Find where the given text appears and provide that cell's center as (X, Y) coordinate. 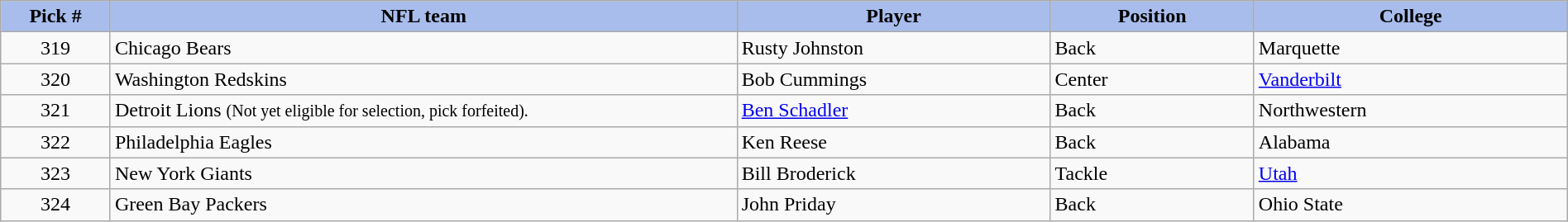
Philadelphia Eagles (423, 142)
Chicago Bears (423, 48)
New York Giants (423, 173)
College (1411, 17)
Ben Schadler (893, 111)
Ohio State (1411, 205)
Vanderbilt (1411, 79)
John Priday (893, 205)
Alabama (1411, 142)
Utah (1411, 173)
Marquette (1411, 48)
Northwestern (1411, 111)
320 (56, 79)
323 (56, 173)
319 (56, 48)
Green Bay Packers (423, 205)
Player (893, 17)
324 (56, 205)
Center (1152, 79)
Ken Reese (893, 142)
Position (1152, 17)
Pick # (56, 17)
Tackle (1152, 173)
322 (56, 142)
Detroit Lions (Not yet eligible for selection, pick forfeited). (423, 111)
321 (56, 111)
Washington Redskins (423, 79)
NFL team (423, 17)
Bill Broderick (893, 173)
Bob Cummings (893, 79)
Rusty Johnston (893, 48)
